Locate the cell with the specified text and output its [X, Y] center coordinate. 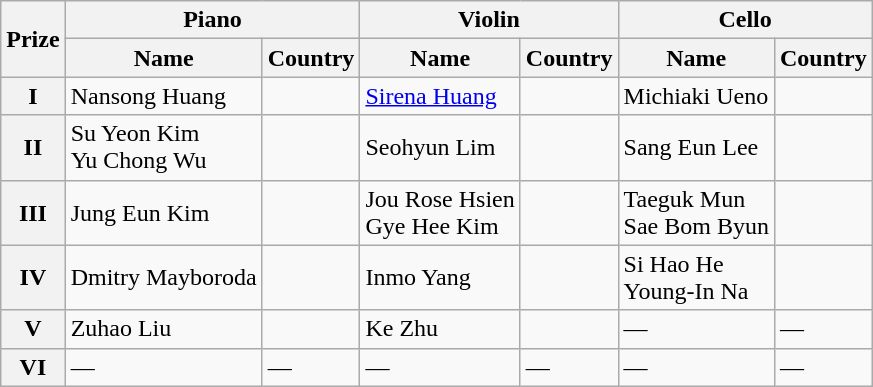
Seohyun Lim [440, 148]
Violin [489, 20]
Taeguk MunSae Bom Byun [696, 212]
Sang Eun Lee [696, 148]
Su Yeon KimYu Chong Wu [164, 148]
II [33, 148]
Sirena Huang [440, 96]
Nansong Huang [164, 96]
IV [33, 278]
Jou Rose HsienGye Hee Kim [440, 212]
Dmitry Mayboroda [164, 278]
Inmo Yang [440, 278]
Zuhao Liu [164, 329]
VI [33, 367]
I [33, 96]
Si Hao HeYoung-In Na [696, 278]
Piano [212, 20]
Jung Eun Kim [164, 212]
Michiaki Ueno [696, 96]
Cello [745, 20]
Ke Zhu [440, 329]
V [33, 329]
III [33, 212]
Prize [33, 39]
